Identify which cell holds the provided text, then report its [X, Y] central coordinate. 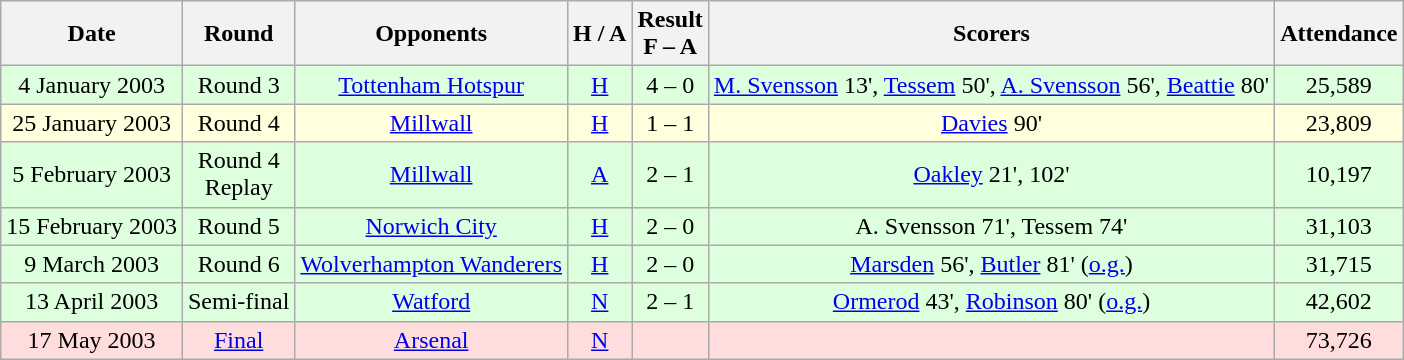
5 February 2003 [92, 174]
9 March 2003 [92, 264]
Round 6 [238, 264]
Round 5 [238, 226]
Final [238, 340]
Watford [432, 302]
13 April 2003 [92, 302]
Semi-final [238, 302]
A [600, 174]
M. Svensson 13', Tessem 50', A. Svensson 56', Beattie 80' [991, 85]
A. Svensson 71', Tessem 74' [991, 226]
4 January 2003 [92, 85]
31,715 [1339, 264]
Attendance [1339, 34]
Ormerod 43', Robinson 80' (o.g.) [991, 302]
Arsenal [432, 340]
Round 3 [238, 85]
4 – 0 [670, 85]
Norwich City [432, 226]
Oakley 21', 102' [991, 174]
Davies 90' [991, 123]
Round 4 [238, 123]
1 – 1 [670, 123]
25 January 2003 [92, 123]
Tottenham Hotspur [432, 85]
H / A [600, 34]
Date [92, 34]
Scorers [991, 34]
Marsden 56', Butler 81' (o.g.) [991, 264]
31,103 [1339, 226]
ResultF – A [670, 34]
Opponents [432, 34]
23,809 [1339, 123]
Wolverhampton Wanderers [432, 264]
73,726 [1339, 340]
10,197 [1339, 174]
17 May 2003 [92, 340]
Round [238, 34]
25,589 [1339, 85]
15 February 2003 [92, 226]
42,602 [1339, 302]
Round 4Replay [238, 174]
